Capture the cell that displays the provided text and extract its [X, Y] central coordinate. 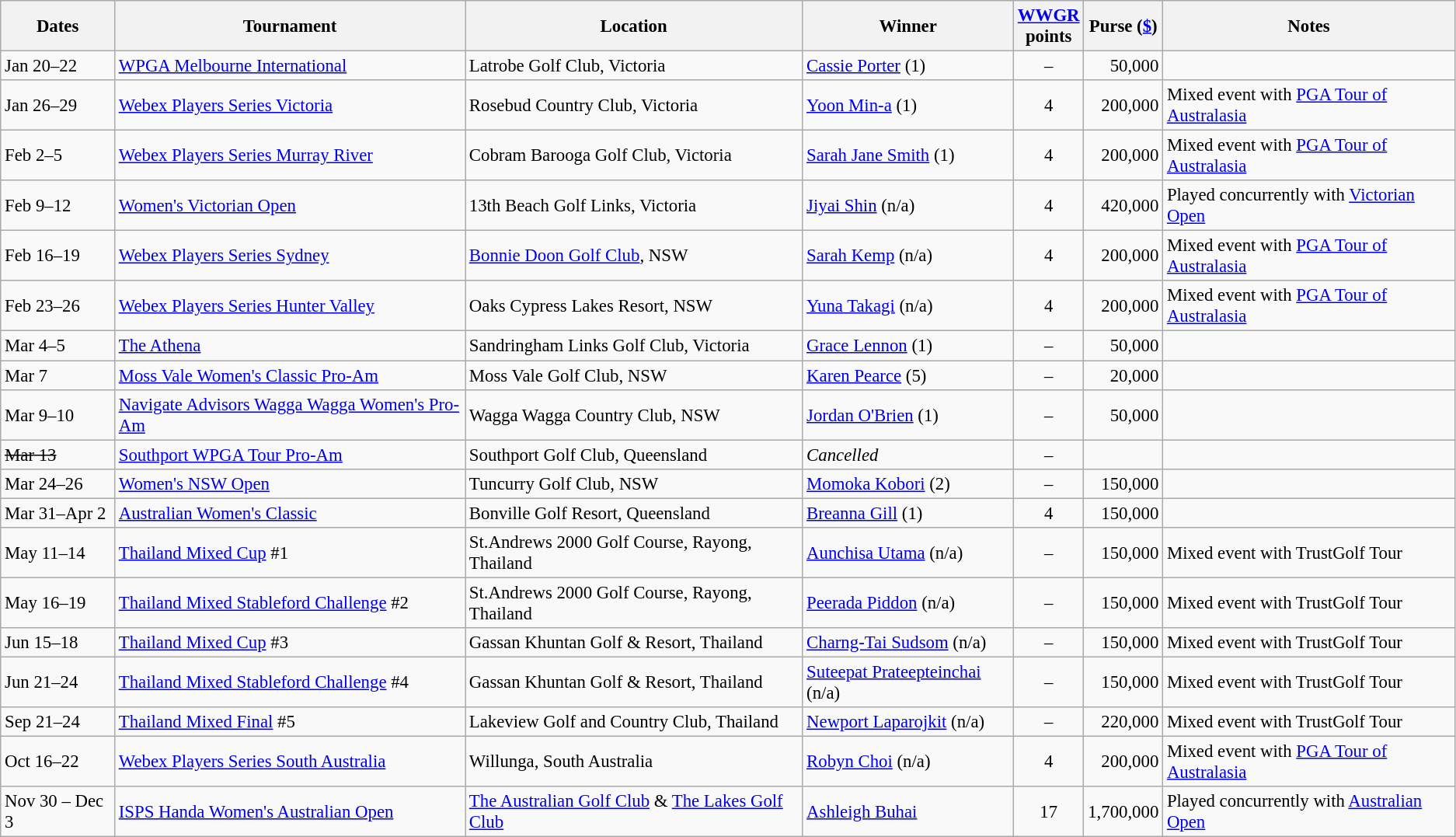
Grace Lennon (1) [908, 346]
Lakeview Golf and Country Club, Thailand [634, 722]
Bonville Golf Resort, Queensland [634, 513]
Women's Victorian Open [289, 205]
Thailand Mixed Stableford Challenge #2 [289, 603]
Jan 26–29 [57, 106]
Jun 21–24 [57, 682]
Thailand Mixed Cup #1 [289, 553]
Feb 2–5 [57, 155]
Thailand Mixed Cup #3 [289, 643]
WPGA Melbourne International [289, 66]
The Australian Golf Club & The Lakes Golf Club [634, 811]
Mar 24–26 [57, 483]
Karen Pearce (5) [908, 375]
Southport Golf Club, Queensland [634, 455]
Moss Vale Golf Club, NSW [634, 375]
ISPS Handa Women's Australian Open [289, 811]
Yoon Min-a (1) [908, 106]
Thailand Mixed Final #5 [289, 722]
The Athena [289, 346]
Feb 9–12 [57, 205]
220,000 [1123, 722]
Navigate Advisors Wagga Wagga Women's Pro-Am [289, 415]
Cobram Barooga Golf Club, Victoria [634, 155]
May 16–19 [57, 603]
Latrobe Golf Club, Victoria [634, 66]
Women's NSW Open [289, 483]
Ashleigh Buhai [908, 811]
Mar 31–Apr 2 [57, 513]
Willunga, South Australia [634, 762]
1,700,000 [1123, 811]
Jiyai Shin (n/a) [908, 205]
Tournament [289, 26]
Played concurrently with Victorian Open [1309, 205]
Southport WPGA Tour Pro-Am [289, 455]
Thailand Mixed Stableford Challenge #4 [289, 682]
Location [634, 26]
Jun 15–18 [57, 643]
Bonnie Doon Golf Club, NSW [634, 256]
Sandringham Links Golf Club, Victoria [634, 346]
Cancelled [908, 455]
Mar 4–5 [57, 346]
WWGRpoints [1049, 26]
Yuna Takagi (n/a) [908, 306]
Nov 30 – Dec 3 [57, 811]
Winner [908, 26]
Cassie Porter (1) [908, 66]
Breanna Gill (1) [908, 513]
Momoka Kobori (2) [908, 483]
Suteepat Prateepteinchai (n/a) [908, 682]
Sarah Kemp (n/a) [908, 256]
420,000 [1123, 205]
Sep 21–24 [57, 722]
Aunchisa Utama (n/a) [908, 553]
Played concurrently with Australian Open [1309, 811]
Feb 23–26 [57, 306]
Rosebud Country Club, Victoria [634, 106]
Feb 16–19 [57, 256]
Purse ($) [1123, 26]
Moss Vale Women's Classic Pro-Am [289, 375]
Webex Players Series South Australia [289, 762]
Australian Women's Classic [289, 513]
17 [1049, 811]
Webex Players Series Victoria [289, 106]
Webex Players Series Sydney [289, 256]
20,000 [1123, 375]
Dates [57, 26]
Sarah Jane Smith (1) [908, 155]
Robyn Choi (n/a) [908, 762]
Wagga Wagga Country Club, NSW [634, 415]
Oct 16–22 [57, 762]
Webex Players Series Hunter Valley [289, 306]
Jan 20–22 [57, 66]
Newport Laparojkit (n/a) [908, 722]
Charng-Tai Sudsom (n/a) [908, 643]
Mar 13 [57, 455]
Oaks Cypress Lakes Resort, NSW [634, 306]
13th Beach Golf Links, Victoria [634, 205]
May 11–14 [57, 553]
Mar 9–10 [57, 415]
Tuncurry Golf Club, NSW [634, 483]
Mar 7 [57, 375]
Webex Players Series Murray River [289, 155]
Jordan O'Brien (1) [908, 415]
Peerada Piddon (n/a) [908, 603]
Notes [1309, 26]
